Locate the cell with the specified text and output its (x, y) center coordinate. 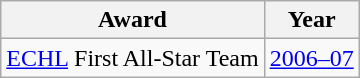
2006–07 (312, 58)
ECHL First All-Star Team (132, 58)
Year (312, 20)
Award (132, 20)
